Search for the cell housing the specified text and yield its (X, Y) center coordinate. 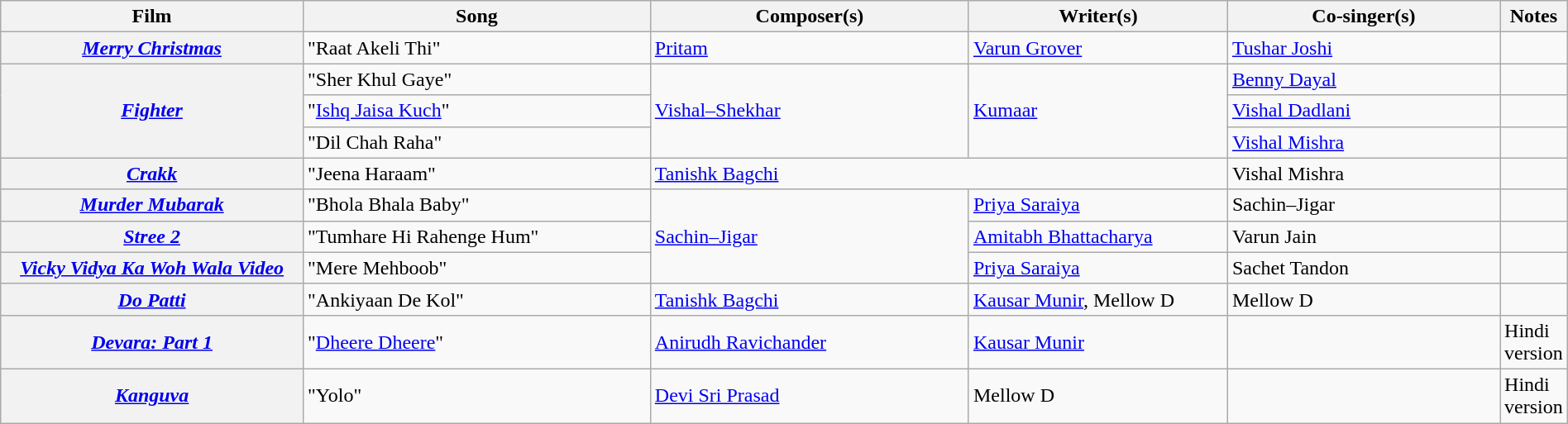
Co-singer(s) (1363, 17)
Kumaar (1098, 111)
Pritam (809, 48)
Stree 2 (152, 236)
"Yolo" (476, 395)
Vicky Vidya Ka Woh Wala Video (152, 268)
"Dheere Dheere" (476, 342)
Kausar Munir, Mellow D (1098, 299)
Murder Mubarak (152, 205)
Tushar Joshi (1363, 48)
Crakk (152, 174)
Writer(s) (1098, 17)
"Jeena Haraam" (476, 174)
"Raat Akeli Thi" (476, 48)
Devi Sri Prasad (809, 395)
Do Patti (152, 299)
Varun Grover (1098, 48)
"Dil Chah Raha" (476, 142)
"Sher Khul Gaye" (476, 79)
Kanguva (152, 395)
"Ankiyaan De Kol" (476, 299)
Song (476, 17)
Devara: Part 1 (152, 342)
Vishal–Shekhar (809, 111)
"Bhola Bhala Baby" (476, 205)
Kausar Munir (1098, 342)
Merry Christmas (152, 48)
Varun Jain (1363, 236)
Notes (1534, 17)
"Tumhare Hi Rahenge Hum" (476, 236)
Anirudh Ravichander (809, 342)
Film (152, 17)
Fighter (152, 111)
"Mere Mehboob" (476, 268)
"Ishq Jaisa Kuch" (476, 111)
Sachet Tandon (1363, 268)
Composer(s) (809, 17)
Vishal Dadlani (1363, 111)
Benny Dayal (1363, 79)
Amitabh Bhattacharya (1098, 236)
